Pinpoint the cell where the given text exists, returning its [X, Y] midpoint coordinate. 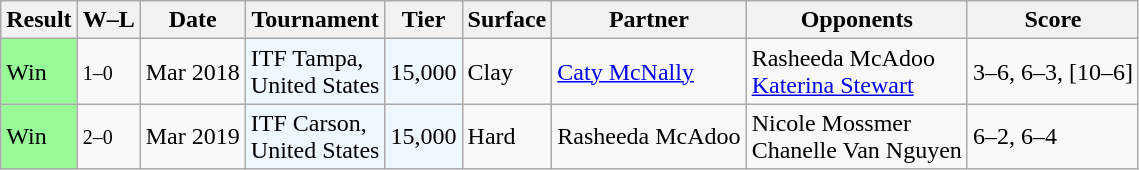
Mar 2018 [192, 72]
Surface [507, 20]
Date [192, 20]
Clay [507, 72]
Opponents [856, 20]
3–6, 6–3, [10–6] [1052, 72]
Caty McNally [649, 72]
W–L [108, 20]
Tournament [315, 20]
ITF Tampa, United States [315, 72]
Hard [507, 136]
Score [1052, 20]
Rasheeda McAdoo Katerina Stewart [856, 72]
ITF Carson, United States [315, 136]
Mar 2019 [192, 136]
Partner [649, 20]
2–0 [108, 136]
Rasheeda McAdoo [649, 136]
Tier [424, 20]
1–0 [108, 72]
Nicole Mossmer Chanelle Van Nguyen [856, 136]
Result [39, 20]
6–2, 6–4 [1052, 136]
